Capture the cell that displays the provided text and extract its [X, Y] central coordinate. 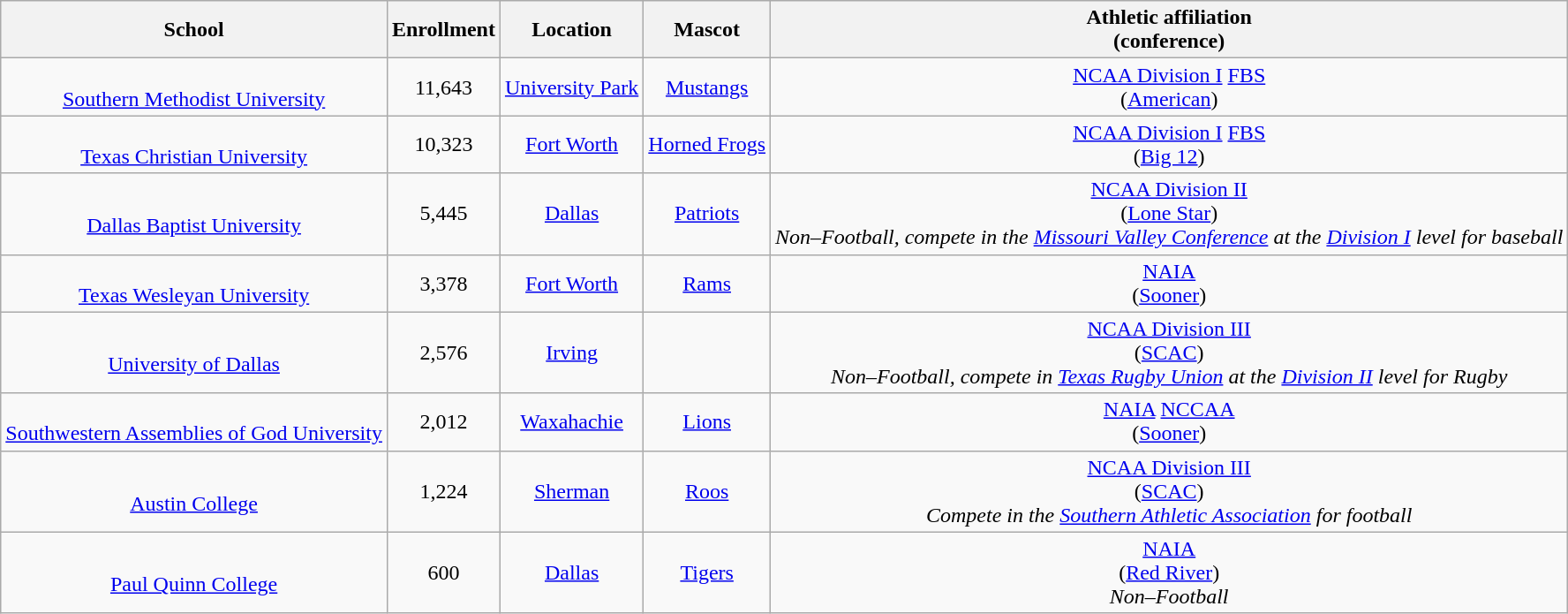
Texas Wesleyan University [194, 283]
University Park [571, 87]
1,224 [443, 491]
NCAA Division III (SCAC) Compete in the Southern Athletic Association for football [1169, 491]
Roos [707, 491]
Dallas Baptist University [194, 214]
Mustangs [707, 87]
Waxahachie [571, 422]
Enrollment [443, 30]
Tigers [707, 572]
NAIA (Red River) Non–Football [1169, 572]
Athletic affiliation (conference) [1169, 30]
NAIA NCCAA (Sooner) [1169, 422]
NCAA Division II (Lone Star) Non–Football, compete in the Missouri Valley Conference at the Division I level for baseball [1169, 214]
Austin College [194, 491]
Mascot [707, 30]
2,576 [443, 352]
Sherman [571, 491]
School [194, 30]
NCAA Division I FBS (American) [1169, 87]
Paul Quinn College [194, 572]
NCAA Division I FBS (Big 12) [1169, 145]
3,378 [443, 283]
Southern Methodist University [194, 87]
Patriots [707, 214]
Irving [571, 352]
2,012 [443, 422]
NCAA Division III (SCAC) Non–Football, compete in Texas Rugby Union at the Division II level for Rugby [1169, 352]
NAIA (Sooner) [1169, 283]
Texas Christian University [194, 145]
5,445 [443, 214]
University of Dallas [194, 352]
Lions [707, 422]
Horned Frogs [707, 145]
Rams [707, 283]
Southwestern Assemblies of God University [194, 422]
600 [443, 572]
Location [571, 30]
11,643 [443, 87]
10,323 [443, 145]
